Identify which cell holds the provided text, then report its [X, Y] central coordinate. 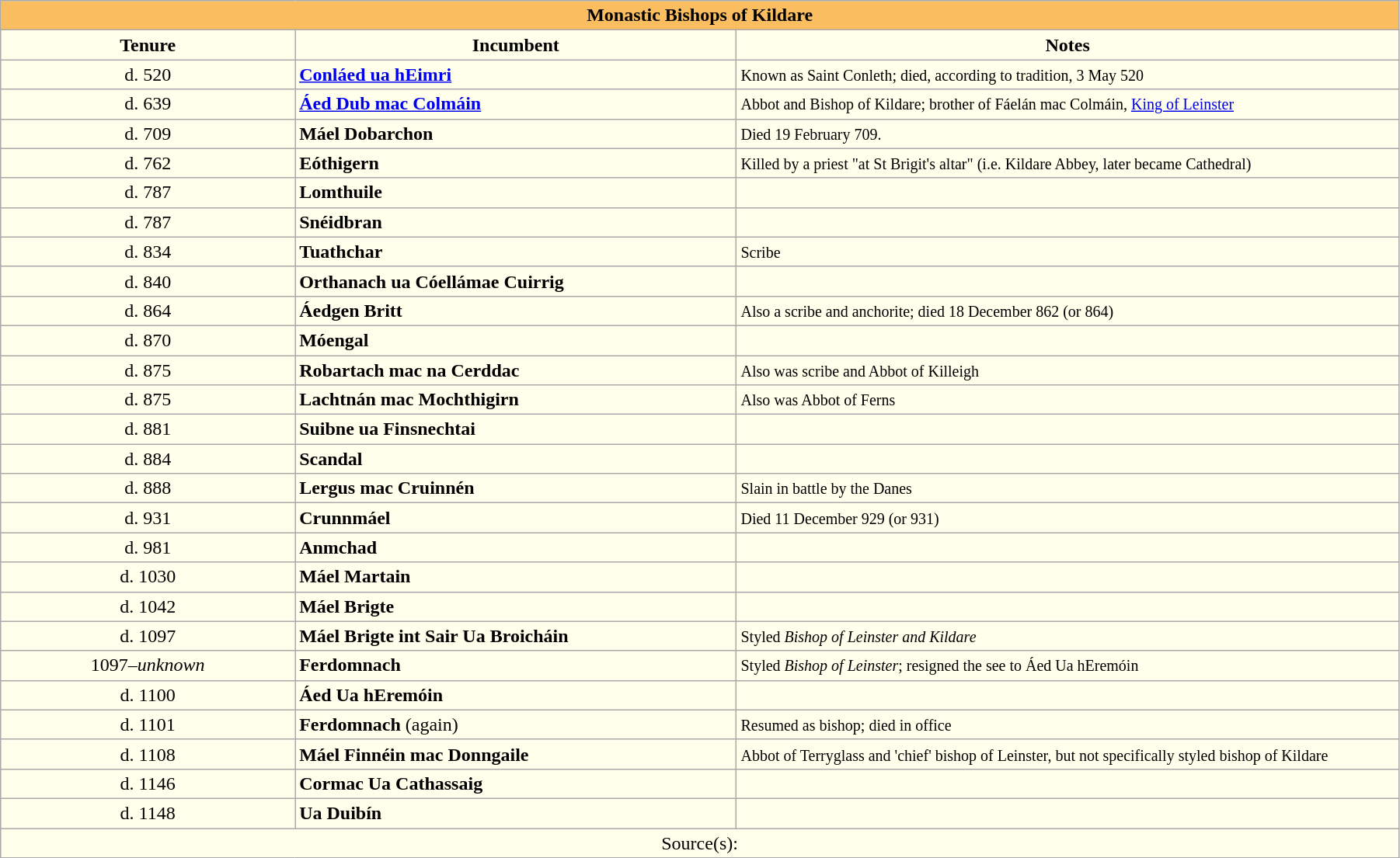
Monastic Bishops of Kildare [700, 16]
d. 1148 [148, 813]
Tuathchar [516, 252]
Styled Bishop of Leinster; resigned the see to Áed Ua hEremóin [1067, 665]
Áedgen Britt [516, 311]
Móengal [516, 340]
Áed Ua hEremóin [516, 695]
Source(s): [700, 842]
Máel Dobarchon [516, 134]
Orthanach ua Cóellámae Cuirrig [516, 281]
d. 1042 [148, 606]
Killed by a priest "at St Brigit's altar" (i.e. Kildare Abbey, later became Cathedral) [1067, 163]
1097–unknown [148, 665]
d. 1100 [148, 695]
d. 1146 [148, 783]
Eóthigern [516, 163]
Ferdomnach (again) [516, 724]
d. 1030 [148, 577]
Máel Martain [516, 577]
Robartach mac na Cerddac [516, 370]
Máel Finnéin mac Donngaile [516, 754]
d. 520 [148, 75]
Ua Duibín [516, 813]
Tenure [148, 45]
d. 1108 [148, 754]
Lachtnán mac Mochthigirn [516, 400]
Notes [1067, 45]
Suibne ua Finsnechtai [516, 429]
Scribe [1067, 252]
Lergus mac Cruinnén [516, 488]
d. 1101 [148, 724]
Styled Bishop of Leinster and Kildare [1067, 636]
Abbot of Terryglass and 'chief' bishop of Leinster, but not specifically styled bishop of Kildare [1067, 754]
Known as Saint Conleth; died, according to tradition, 3 May 520 [1067, 75]
Cormac Ua Cathassaig [516, 783]
d. 888 [148, 488]
Died 11 December 929 (or 931) [1067, 518]
Abbot and Bishop of Kildare; brother of Fáelán mac Colmáin, King of Leinster [1067, 104]
Crunnmáel [516, 518]
Áed Dub mac Colmáin [516, 104]
Conláed ua hEimri [516, 75]
d. 840 [148, 281]
Máel Brigte [516, 606]
Also was scribe and Abbot of Killeigh [1067, 370]
Incumbent [516, 45]
d. 762 [148, 163]
Lomthuile [516, 193]
d. 639 [148, 104]
Also was Abbot of Ferns [1067, 400]
d. 864 [148, 311]
Slain in battle by the Danes [1067, 488]
Died 19 February 709. [1067, 134]
Ferdomnach [516, 665]
d. 870 [148, 340]
d. 709 [148, 134]
d. 981 [148, 547]
d. 834 [148, 252]
Resumed as bishop; died in office [1067, 724]
d. 931 [148, 518]
Also a scribe and anchorite; died 18 December 862 (or 864) [1067, 311]
Anmchad [516, 547]
d. 1097 [148, 636]
d. 881 [148, 429]
Máel Brigte int Sair Ua Broicháin [516, 636]
d. 884 [148, 459]
Scandal [516, 459]
Snéidbran [516, 222]
